Return [x, y] of the center of cell containing provided text 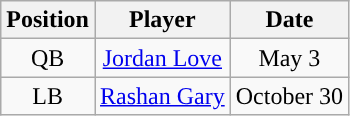
Rashan Gary [162, 96]
Position [48, 20]
May 3 [289, 58]
Date [289, 20]
Jordan Love [162, 58]
Player [162, 20]
October 30 [289, 96]
QB [48, 58]
LB [48, 96]
